Scan for the cell matching the given text and deliver its (x, y) coordinate at center. 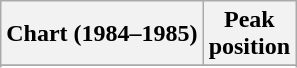
Peakposition (249, 34)
Chart (1984–1985) (102, 34)
